Return (x, y) of the center of cell containing provided text 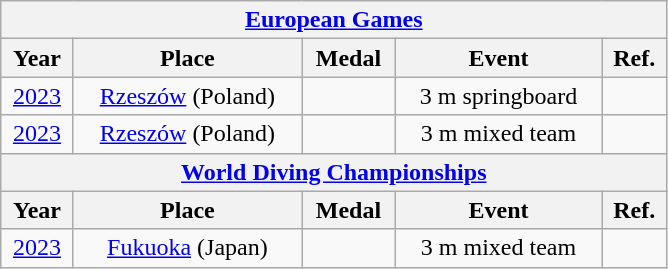
3 m springboard (498, 96)
European Games (334, 20)
Fukuoka (Japan) (187, 248)
World Diving Championships (334, 172)
